Return the (x, y) coordinate for the center point of the cell that contains the specified text.  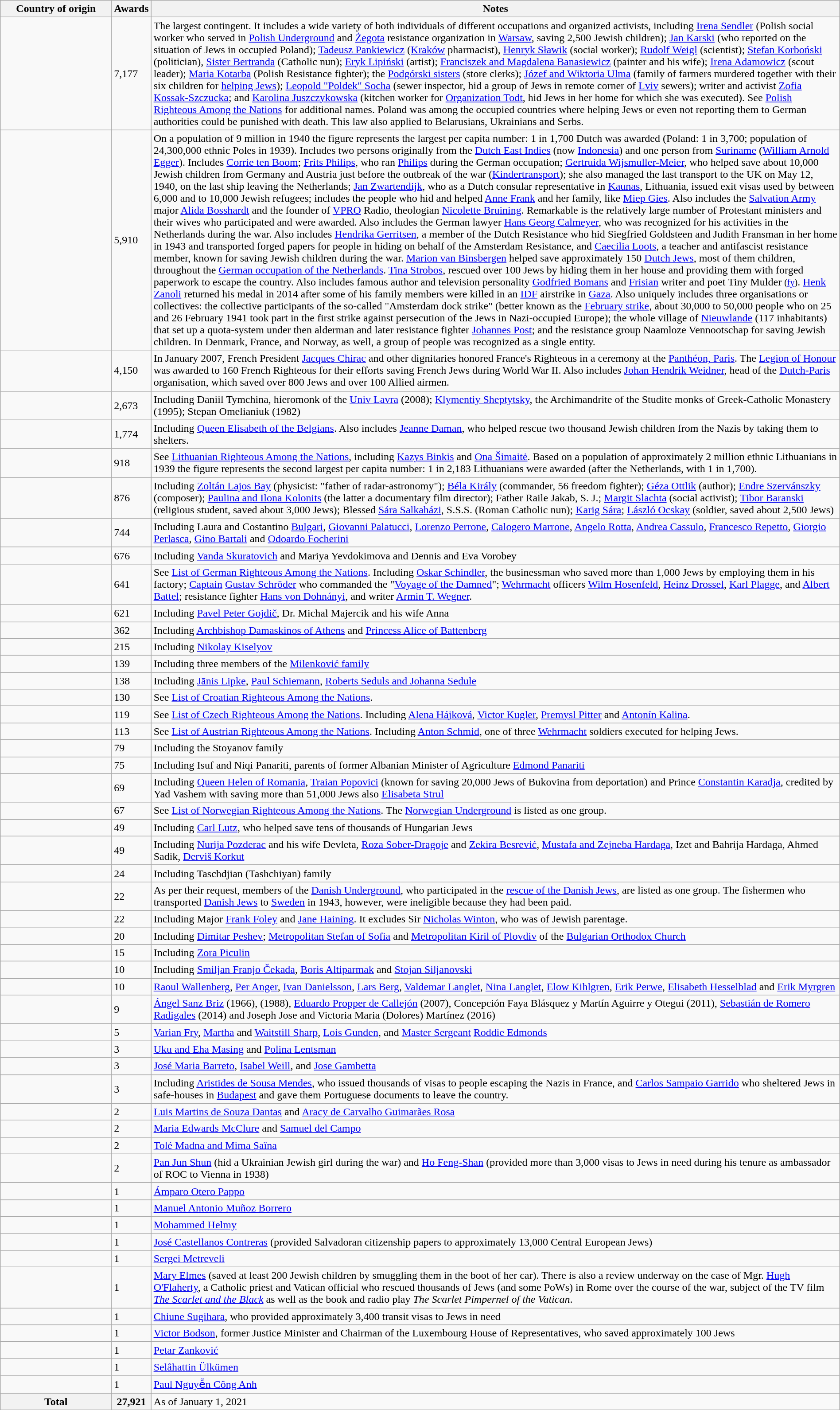
Tolé Madna and Mima Saïna (495, 1145)
Including Pavel Peter Gojdič, Dr. Michal Majercik and his wife Anna (495, 613)
Luis Martins de Souza Dantas and Aracy de Carvalho Guimarães Rosa (495, 1112)
See List of Croatian Righteous Among the Nations. (495, 698)
20 (131, 936)
Including Isuf and Niqi Panariti, parents of former Albanian Minister of Agriculture Edmond Panariti (495, 765)
79 (131, 748)
Uku and Eha Masing and Polina Lentsman (495, 1049)
Manuel Antonio Muñoz Borrero (495, 1208)
Including Dimitar Peshev; Metropolitan Stefan of Sofia and Metropolitan Kiril of Plovdiv of the Bulgarian Orthodox Church (495, 936)
See List of Norwegian Righteous Among the Nations. The Norwegian Underground is listed as one group. (495, 811)
Including Archbishop Damaskinos of Athens and Princess Alice of Battenberg (495, 630)
113 (131, 731)
See List of Austrian Righteous Among the Nations. Including Anton Schmid, one of three Wehrmacht soldiers executed for helping Jews. (495, 731)
744 (131, 533)
130 (131, 698)
621 (131, 613)
67 (131, 811)
215 (131, 647)
362 (131, 630)
Victor Bodson, former Justice Minister and Chairman of the Luxembourg House of Representatives, who saved approximately 100 Jews (495, 1333)
Including Jānis Lipke, Paul Schiemann, Roberts Seduls and Johanna Sedule (495, 681)
918 (131, 463)
75 (131, 765)
Ámparo Otero Pappo (495, 1191)
69 (131, 788)
Including three members of the Milenković family (495, 664)
Including Zora Piculin (495, 953)
Including Taschdjian (Tashchiyan) family (495, 873)
Including Carl Lutz, who helped save tens of thousands of Hungarian Jews (495, 828)
Including Vanda Skuratovich and Mariya Yevdokimova and Dennis and Eva Vorobey (495, 555)
5,910 (131, 240)
27,921 (131, 1401)
Selâhattin Ülkümen (495, 1367)
24 (131, 873)
José Maria Barreto, Isabel Weill, and Jose Gambetta (495, 1066)
Total (56, 1401)
641 (131, 584)
Maria Edwards McClure and Samuel del Campo (495, 1129)
9 (131, 1010)
Mohammed Helmy (495, 1225)
See List of Czech Righteous Among the Nations. Including Alena Hájková, Victor Kugler, Premysl Pitter and Antonín Kalina. (495, 715)
876 (131, 498)
139 (131, 664)
119 (131, 715)
Country of origin (56, 9)
Paul Nguyễn Công Anh (495, 1384)
As of January 1, 2021 (495, 1401)
Including Nikolay Kiselyov (495, 647)
Notes (495, 9)
7,177 (131, 74)
Including the Stoyanov family (495, 748)
2,673 (131, 405)
676 (131, 555)
José Castellanos Contreras (provided Salvadoran citizenship papers to approximately 13,000 Central European Jews) (495, 1242)
Sergei Metreveli (495, 1259)
Petar Zanković (495, 1350)
5 (131, 1032)
4,150 (131, 371)
Awards (131, 9)
138 (131, 681)
15 (131, 953)
1,774 (131, 434)
Including Major Frank Foley and Jane Haining. It excludes Sir Nicholas Winton, who was of Jewish parentage. (495, 919)
Varian Fry, Martha and Waitstill Sharp, Lois Gunden, and Master Sergeant Roddie Edmonds (495, 1032)
Including Smiljan Franjo Čekada, Boris Altiparmak and Stojan Siljanovski (495, 970)
Chiune Sugihara, who provided approximately 3,400 transit visas to Jews in need (495, 1316)
